Identify which cell holds the provided text, then report its [x, y] central coordinate. 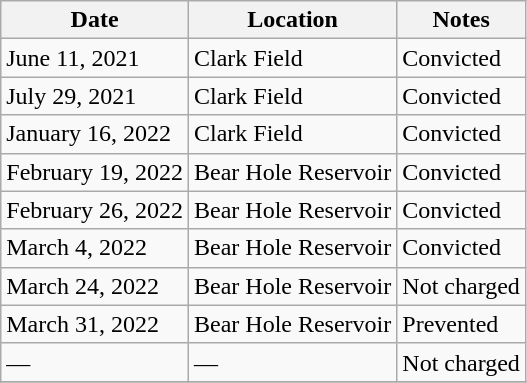
January 16, 2022 [95, 134]
June 11, 2021 [95, 58]
March 31, 2022 [95, 324]
February 19, 2022 [95, 172]
Prevented [462, 324]
July 29, 2021 [95, 96]
March 4, 2022 [95, 248]
Date [95, 20]
March 24, 2022 [95, 286]
Location [292, 20]
February 26, 2022 [95, 210]
Notes [462, 20]
